Search for the cell housing the specified text and yield its [x, y] center coordinate. 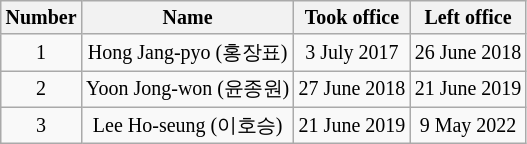
26 June 2018 [468, 53]
Lee Ho-seung (이호승) [188, 125]
2 [42, 89]
27 June 2018 [352, 89]
Name [188, 18]
Took office [352, 18]
3 July 2017 [352, 53]
9 May 2022 [468, 125]
1 [42, 53]
Left office [468, 18]
3 [42, 125]
Yoon Jong-won (윤종원) [188, 89]
Hong Jang-pyo (홍장표) [188, 53]
Number [42, 18]
